Return (X, Y) of the center of cell containing provided text 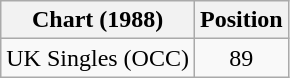
Position (241, 20)
UK Singles (OCC) (98, 58)
Chart (1988) (98, 20)
89 (241, 58)
